Scan for the cell matching the given text and deliver its [X, Y] coordinate at center. 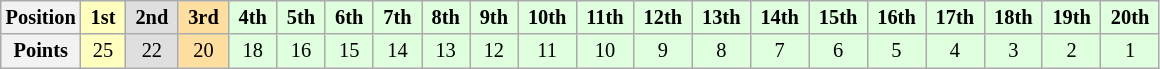
22 [152, 51]
3rd [203, 17]
2nd [152, 17]
7th [397, 17]
11th [604, 17]
2 [1071, 51]
Points [41, 51]
5th [301, 17]
10 [604, 51]
16 [301, 51]
4th [253, 17]
16th [896, 17]
3 [1013, 51]
18th [1013, 17]
20th [1130, 17]
10th [547, 17]
9th [494, 17]
11 [547, 51]
1st [104, 17]
1 [1130, 51]
15 [349, 51]
12th [663, 17]
Position [41, 17]
12 [494, 51]
13th [721, 17]
17th [955, 17]
6 [838, 51]
18 [253, 51]
8 [721, 51]
5 [896, 51]
7 [779, 51]
8th [446, 17]
14 [397, 51]
19th [1071, 17]
4 [955, 51]
25 [104, 51]
13 [446, 51]
6th [349, 17]
20 [203, 51]
14th [779, 17]
9 [663, 51]
15th [838, 17]
